Locate the cell with the specified text and output its [X, Y] center coordinate. 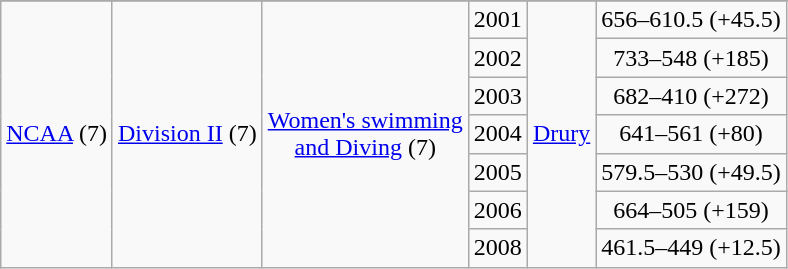
Division II (7) [187, 134]
2006 [498, 210]
461.5–449 (+12.5) [692, 248]
Women's swimming and Diving (7) [365, 134]
641–561 (+80) [692, 134]
2001 [498, 20]
2003 [498, 96]
579.5–530 (+49.5) [692, 172]
664–505 (+159) [692, 210]
2004 [498, 134]
733–548 (+185) [692, 58]
2005 [498, 172]
2008 [498, 248]
NCAA (7) [57, 134]
2002 [498, 58]
Drury [561, 134]
656–610.5 (+45.5) [692, 20]
682–410 (+272) [692, 96]
